Pinpoint the cell where the given text exists, returning its (x, y) midpoint coordinate. 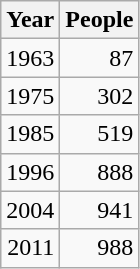
302 (100, 96)
1985 (30, 134)
1996 (30, 172)
519 (100, 134)
941 (100, 210)
People (100, 20)
2004 (30, 210)
Year (30, 20)
87 (100, 58)
2011 (30, 248)
1975 (30, 96)
988 (100, 248)
1963 (30, 58)
888 (100, 172)
